From the cell containing the given text, extract its center point as [x, y] coordinate. 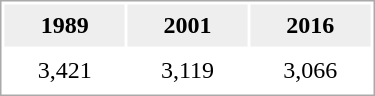
3,119 [188, 71]
3,421 [64, 71]
2001 [188, 25]
1989 [64, 25]
3,066 [310, 71]
2016 [310, 25]
